Return [x, y] of the center of cell containing provided text 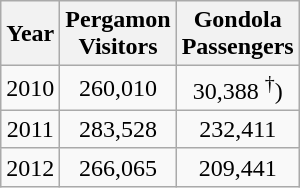
GondolaPassengers [238, 34]
266,065 [118, 167]
283,528 [118, 129]
PergamonVisitors [118, 34]
2011 [30, 129]
Year [30, 34]
30,388 †) [238, 88]
2010 [30, 88]
260,010 [118, 88]
232,411 [238, 129]
209,441 [238, 167]
2012 [30, 167]
